Determine the (X, Y) coordinate at the center of the cell enclosing the given text.  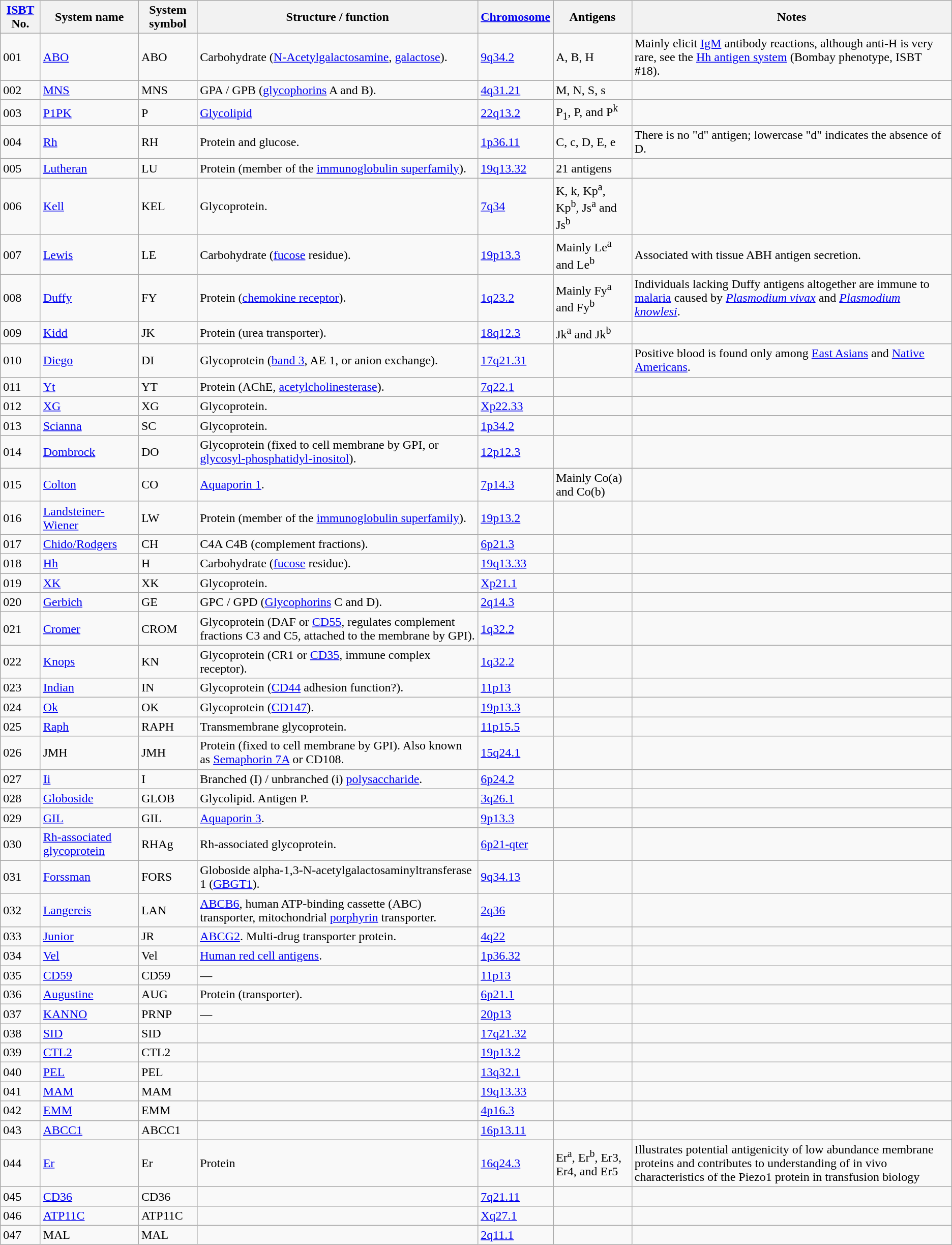
4p16.3 (516, 1111)
KEL (168, 207)
18q12.3 (516, 333)
LW (168, 518)
Gerbich (90, 602)
Glycoprotein (CR1 or CD35, immune complex receptor). (338, 661)
Dombrock (90, 452)
Glycoprotein (CD147). (338, 707)
Globoside alpha-1,3-N-acetylgalactosaminyltransferase 1 (GBGT1). (338, 877)
003 (20, 113)
044 (20, 1163)
Raph (90, 727)
016 (20, 518)
043 (20, 1130)
Aquaporin 3. (338, 818)
Ii (90, 779)
022 (20, 661)
Forssman (90, 877)
028 (20, 798)
034 (20, 956)
9q34.2 (516, 57)
Diego (90, 360)
021 (20, 629)
2q14.3 (516, 602)
Era, Erb, Er3, Er4, and Er5 (593, 1163)
4q31.21 (516, 90)
9p13.3 (516, 818)
Rh-associated glycoprotein (90, 844)
RH (168, 142)
Carbohydrate (N-Acetylgalactosamine, galactose). (338, 57)
20p13 (516, 1014)
Rh (90, 142)
Junior (90, 937)
16q24.3 (516, 1163)
GPC / GPD (Glycophorins C and D). (338, 602)
CH (168, 544)
22q13.2 (516, 113)
7q34 (516, 207)
014 (20, 452)
11p15.5 (516, 727)
I (168, 779)
Glycoprotein (fixed to cell membrane by GPI, or glycosyl-phosphatidyl-inositol). (338, 452)
19q13.32 (516, 168)
ISBT No. (20, 17)
System name (90, 17)
Mainly Co(a) and Co(b) (593, 484)
6p21.3 (516, 544)
RAPH (168, 727)
LU (168, 168)
Mainly Fya and Fyb (593, 298)
Glycolipid. Antigen P. (338, 798)
035 (20, 975)
15q24.1 (516, 753)
037 (20, 1014)
Chromosome (516, 17)
Protein (chemokine receptor). (338, 298)
KN (168, 661)
Transmembrane glycoprotein. (338, 727)
Protein (urea transporter). (338, 333)
M, N, S, s (593, 90)
Notes (791, 17)
Jka and Jkb (593, 333)
027 (20, 779)
Chido/Rodgers (90, 544)
018 (20, 564)
1p36.32 (516, 956)
Glycoprotein (CD44 adhesion function?). (338, 688)
C, c, D, E, e (593, 142)
Rh-associated glycoprotein. (338, 844)
002 (20, 90)
LE (168, 254)
Knops (90, 661)
Landsteiner-Wiener (90, 518)
Cromer (90, 629)
YT (168, 387)
017 (20, 544)
17q21.32 (516, 1033)
Hh (90, 564)
025 (20, 727)
4q22 (516, 937)
ABCB6, human ATP-binding cassette (ABC) transporter, mitochondrial porphyrin transporter. (338, 910)
1p36.11 (516, 142)
Protein (338, 1163)
System symbol (168, 17)
Colton (90, 484)
P (168, 113)
RHAg (168, 844)
GE (168, 602)
JR (168, 937)
KANNO (90, 1014)
015 (20, 484)
033 (20, 937)
040 (20, 1072)
Individuals lacking Duffy antigens altogether are immune to malaria caused by Plasmodium vivax and Plasmodium knowlesi. (791, 298)
Kidd (90, 333)
005 (20, 168)
Protein (AChE, acetylcholinesterase). (338, 387)
Mainly Lea and Leb (593, 254)
032 (20, 910)
2q36 (516, 910)
007 (20, 254)
004 (20, 142)
6p21.1 (516, 995)
Lewis (90, 254)
Langereis (90, 910)
010 (20, 360)
Xp21.1 (516, 583)
FORS (168, 877)
13q32.1 (516, 1072)
012 (20, 406)
7p14.3 (516, 484)
Scianna (90, 425)
Indian (90, 688)
Aquaporin 1. (338, 484)
Antigens (593, 17)
SC (168, 425)
011 (20, 387)
JK (168, 333)
A, B, H (593, 57)
CROM (168, 629)
Human red cell antigens. (338, 956)
030 (20, 844)
Positive blood is found only among East Asians and Native Americans. (791, 360)
Branched (I) / unbranched (i) polysaccharide. (338, 779)
038 (20, 1033)
039 (20, 1053)
GLOB (168, 798)
6p21-qter (516, 844)
7q22.1 (516, 387)
036 (20, 995)
Xq27.1 (516, 1215)
K, k, Kpa, Kpb, Jsa and Jsb (593, 207)
PRNP (168, 1014)
12p12.3 (516, 452)
CO (168, 484)
024 (20, 707)
008 (20, 298)
Yt (90, 387)
P1, P, and Pk (593, 113)
7q21.11 (516, 1196)
1p34.2 (516, 425)
P1PK (90, 113)
GPA / GPB (glycophorins A and B). (338, 90)
Protein and glucose. (338, 142)
041 (20, 1091)
LAN (168, 910)
Xp22.33 (516, 406)
023 (20, 688)
16p13.11 (516, 1130)
Globoside (90, 798)
026 (20, 753)
Glycoprotein (DAF or CD55, regulates complement fractions C3 and C5, attached to the membrane by GPI). (338, 629)
006 (20, 207)
Augustine (90, 995)
C4A C4B (complement fractions). (338, 544)
Mainly elicit IgM antibody reactions, although anti-H is very rare, see the Hh antigen system (Bombay phenotype, ISBT #18). (791, 57)
Lutheran (90, 168)
FY (168, 298)
3q26.1 (516, 798)
H (168, 564)
DO (168, 452)
047 (20, 1235)
001 (20, 57)
Protein (fixed to cell membrane by GPI). Also known as Semaphorin 7A or CD108. (338, 753)
2q11.1 (516, 1235)
Structure / function (338, 17)
Glycolipid (338, 113)
Ok (90, 707)
009 (20, 333)
Associated with tissue ABH antigen secretion. (791, 254)
020 (20, 602)
9q34.13 (516, 877)
DI (168, 360)
019 (20, 583)
046 (20, 1215)
IN (168, 688)
OK (168, 707)
6p24.2 (516, 779)
AUG (168, 995)
Duffy (90, 298)
1q23.2 (516, 298)
013 (20, 425)
17q21.31 (516, 360)
029 (20, 818)
045 (20, 1196)
ABCG2. Multi-drug transporter protein. (338, 937)
Protein (transporter). (338, 995)
Kell (90, 207)
21 antigens (593, 168)
042 (20, 1111)
Glycoprotein (band 3, AE 1, or anion exchange). (338, 360)
031 (20, 877)
There is no "d" antigen; lowercase "d" indicates the absence of D. (791, 142)
